Output the [X, Y] coordinate of the center of the cell containing the given text.  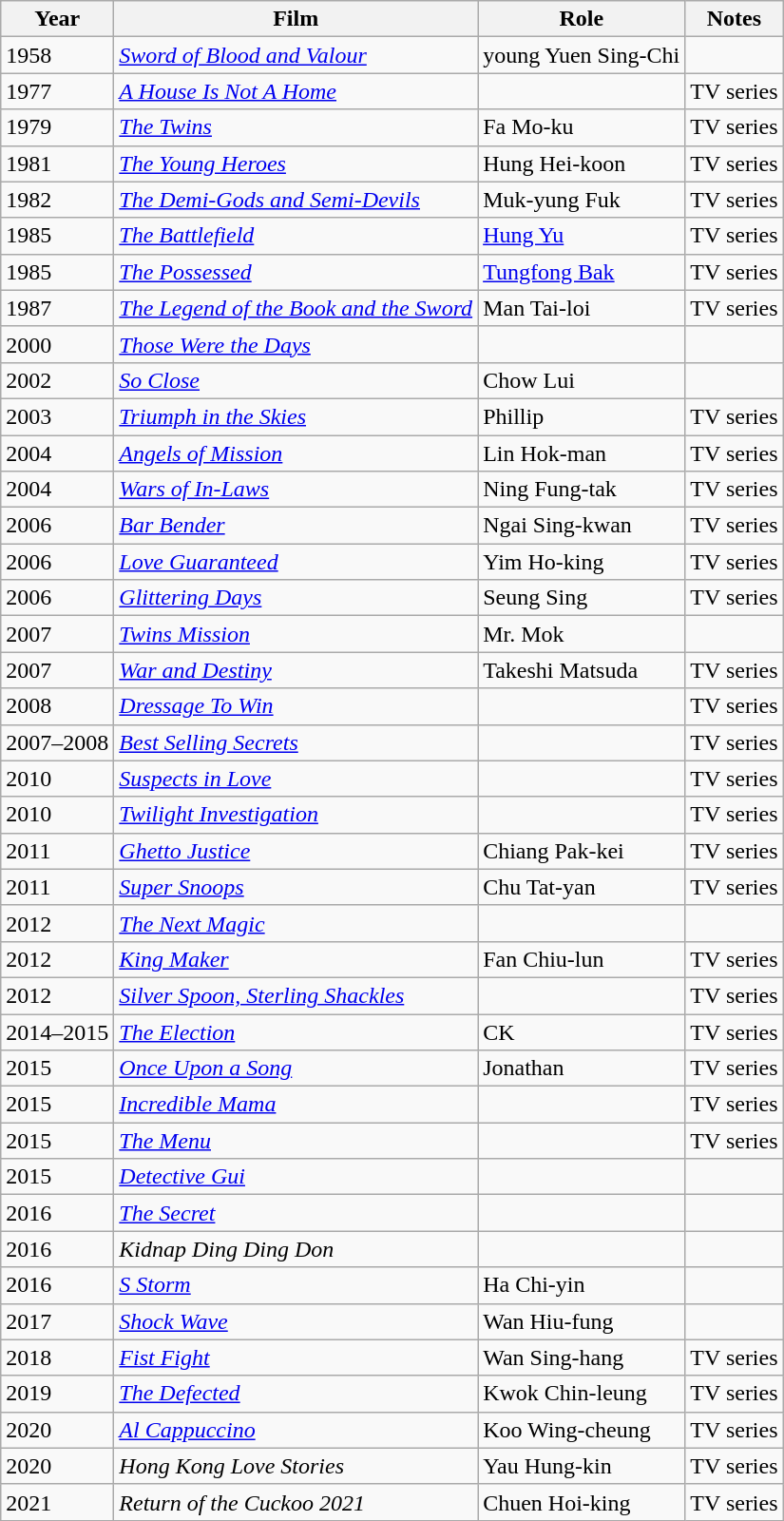
Wan Sing-hang [582, 1357]
Man Tai-loi [582, 308]
1958 [57, 55]
S Storm [296, 1285]
CK [582, 1031]
Best Selling Secrets [296, 742]
2008 [57, 706]
Jonathan [582, 1069]
Seung Sing [582, 598]
The Possessed [296, 272]
Detective Gui [296, 1177]
The Election [296, 1031]
Takeshi Matsuda [582, 670]
1982 [57, 200]
Chow Lui [582, 380]
The Secret [296, 1213]
Ha Chi-yin [582, 1285]
1979 [57, 127]
Fa Mo-ku [582, 127]
young Yuen Sing-Chi [582, 55]
Chiang Pak-kei [582, 851]
1981 [57, 164]
Super Snoops [296, 887]
Incredible Mama [296, 1105]
Hong Kong Love Stories [296, 1466]
2000 [57, 344]
Role [582, 19]
Return of the Cuckoo 2021 [296, 1502]
2003 [57, 416]
Chu Tat-yan [582, 887]
Phillip [582, 416]
Those Were the Days [296, 344]
Kwok Chin-leung [582, 1394]
Twilight Investigation [296, 815]
2002 [57, 380]
Ngai Sing-kwan [582, 526]
The Twins [296, 127]
King Maker [296, 959]
Twins Mission [296, 634]
Lin Hok-man [582, 453]
Glittering Days [296, 598]
2017 [57, 1321]
2021 [57, 1502]
Wars of In-Laws [296, 490]
Mr. Mok [582, 634]
Once Upon a Song [296, 1069]
The Young Heroes [296, 164]
Kidnap Ding Ding Don [296, 1249]
Silver Spoon, Sterling Shackles [296, 995]
A House Is Not A Home [296, 91]
Sword of Blood and Valour [296, 55]
The Legend of the Book and the Sword [296, 308]
Film [296, 19]
Yau Hung-kin [582, 1466]
2014–2015 [57, 1031]
Tungfong Bak [582, 272]
2018 [57, 1357]
Chuen Hoi-king [582, 1502]
Suspects in Love [296, 779]
The Next Magic [296, 923]
The Defected [296, 1394]
Ghetto Justice [296, 851]
Fist Fight [296, 1357]
Shock Wave [296, 1321]
Bar Bender [296, 526]
Koo Wing-cheung [582, 1430]
Wan Hiu-fung [582, 1321]
Notes [734, 19]
Fan Chiu-lun [582, 959]
2019 [57, 1394]
Triumph in the Skies [296, 416]
Ning Fung-tak [582, 490]
The Menu [296, 1141]
Angels of Mission [296, 453]
Love Guaranteed [296, 562]
2007–2008 [57, 742]
1977 [57, 91]
The Demi-Gods and Semi-Devils [296, 200]
So Close [296, 380]
Hung Yu [582, 236]
Dressage To Win [296, 706]
Muk-yung Fuk [582, 200]
1987 [57, 308]
Al Cappuccino [296, 1430]
The Battlefield [296, 236]
Yim Ho-king [582, 562]
Year [57, 19]
Hung Hei-koon [582, 164]
War and Destiny [296, 670]
